Extract the (x, y) coordinate from the center of the cell holding the provided text.  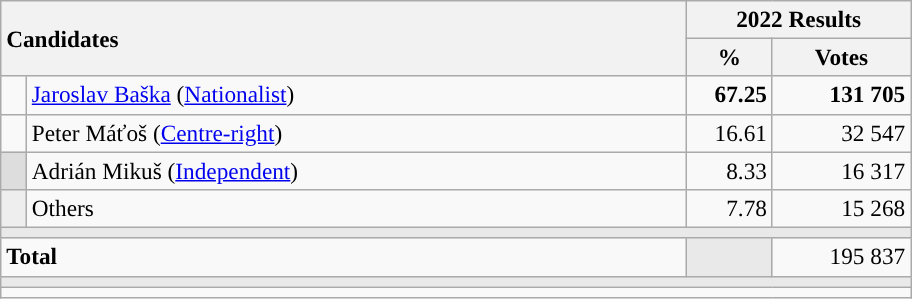
32 547 (841, 133)
Adrián Mikuš (Independent) (356, 170)
Peter Máťoš (Centre-right) (356, 133)
% (730, 57)
2022 Results (799, 19)
Jaroslav Baška (Nationalist) (356, 95)
7.78 (730, 208)
Total (344, 257)
67.25 (730, 95)
16 317 (841, 170)
195 837 (841, 257)
Others (356, 208)
131 705 (841, 95)
8.33 (730, 170)
Candidates (344, 38)
16.61 (730, 133)
15 268 (841, 208)
Votes (841, 57)
